Identify which cell holds the provided text, then report its (X, Y) central coordinate. 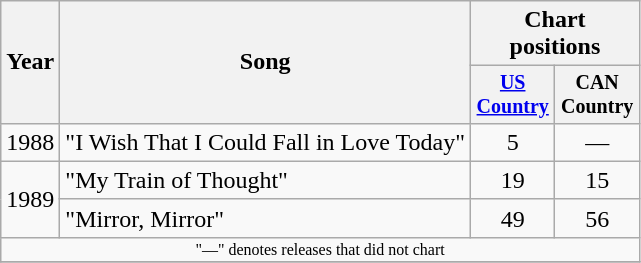
US Country (512, 94)
"I Wish That I Could Fall in Love Today" (266, 142)
Chart positions (554, 34)
49 (512, 218)
5 (512, 142)
"Mirror, Mirror" (266, 218)
56 (597, 218)
Year (30, 62)
1989 (30, 199)
15 (597, 180)
1988 (30, 142)
Song (266, 62)
"—" denotes releases that did not chart (320, 249)
CAN Country (597, 94)
— (597, 142)
19 (512, 180)
"My Train of Thought" (266, 180)
